Extract the (x, y) coordinate from the center of the cell holding the provided text.  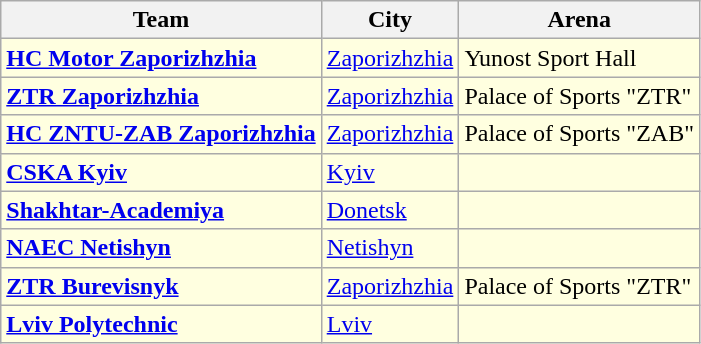
Lviv Polytechnic (161, 324)
CSKA Kyiv (161, 172)
ZTR Burevisnyk (161, 286)
ZTR Zaporizhzhia (161, 96)
Arena (580, 20)
Donetsk (390, 210)
Kyiv (390, 172)
Palace of Sports "ZAB" (580, 134)
City (390, 20)
Shakhtar-Academiya (161, 210)
Lviv (390, 324)
Team (161, 20)
HC Motor Zaporizhzhia (161, 58)
Netishyn (390, 248)
NAEC Netishyn (161, 248)
HC ZNTU-ZAB Zaporizhzhia (161, 134)
Yunost Sport Hall (580, 58)
